Detect which cell encompasses the target text, then output its [X, Y] center coordinate. 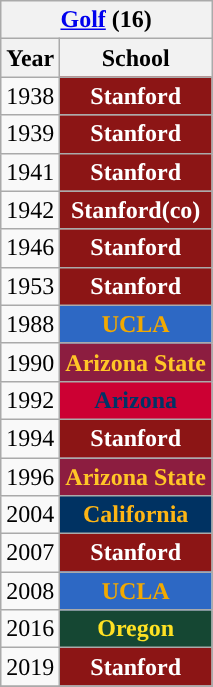
1953 [30, 286]
2007 [30, 553]
1946 [30, 248]
California [136, 515]
Stanford(co) [136, 210]
1996 [30, 477]
1938 [30, 96]
Golf (16) [106, 20]
1939 [30, 134]
2016 [30, 629]
Year [30, 58]
Arizona [136, 400]
2019 [30, 667]
2004 [30, 515]
1988 [30, 324]
1990 [30, 362]
1941 [30, 172]
1994 [30, 438]
Oregon [136, 629]
1942 [30, 210]
2008 [30, 591]
1992 [30, 400]
School [136, 58]
